Extract the (X, Y) coordinate from the center of the cell holding the provided text.  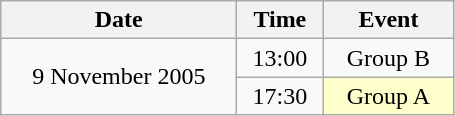
9 November 2005 (119, 77)
Date (119, 20)
Group B (388, 58)
13:00 (280, 58)
Event (388, 20)
Time (280, 20)
17:30 (280, 96)
Group A (388, 96)
